Output the (x, y) coordinate of the center of the cell containing the given text.  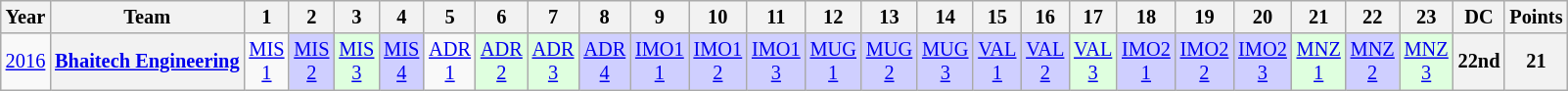
MIS2 (311, 62)
11 (776, 17)
MIS3 (356, 62)
22 (1372, 17)
9 (660, 17)
MNZ1 (1319, 62)
MNZ3 (1427, 62)
19 (1205, 17)
8 (605, 17)
ADR3 (554, 62)
VAL2 (1045, 62)
IMO23 (1263, 62)
Team (147, 17)
MIS1 (266, 62)
12 (834, 17)
4 (401, 17)
VAL3 (1092, 62)
18 (1146, 17)
IMO21 (1146, 62)
DC (1480, 17)
Bhaitech Engineering (147, 62)
ADR2 (501, 62)
13 (889, 17)
15 (996, 17)
14 (945, 17)
1 (266, 17)
IMO12 (718, 62)
22nd (1480, 62)
VAL1 (996, 62)
MUG1 (834, 62)
2016 (25, 62)
MIS4 (401, 62)
ADR4 (605, 62)
6 (501, 17)
MUG2 (889, 62)
MUG3 (945, 62)
IMO22 (1205, 62)
7 (554, 17)
3 (356, 17)
20 (1263, 17)
5 (450, 17)
23 (1427, 17)
ADR1 (450, 62)
16 (1045, 17)
2 (311, 17)
IMO11 (660, 62)
Points (1536, 17)
17 (1092, 17)
Year (25, 17)
MNZ2 (1372, 62)
IMO13 (776, 62)
10 (718, 17)
